Extract the [X, Y] coordinate from the center of the cell holding the provided text.  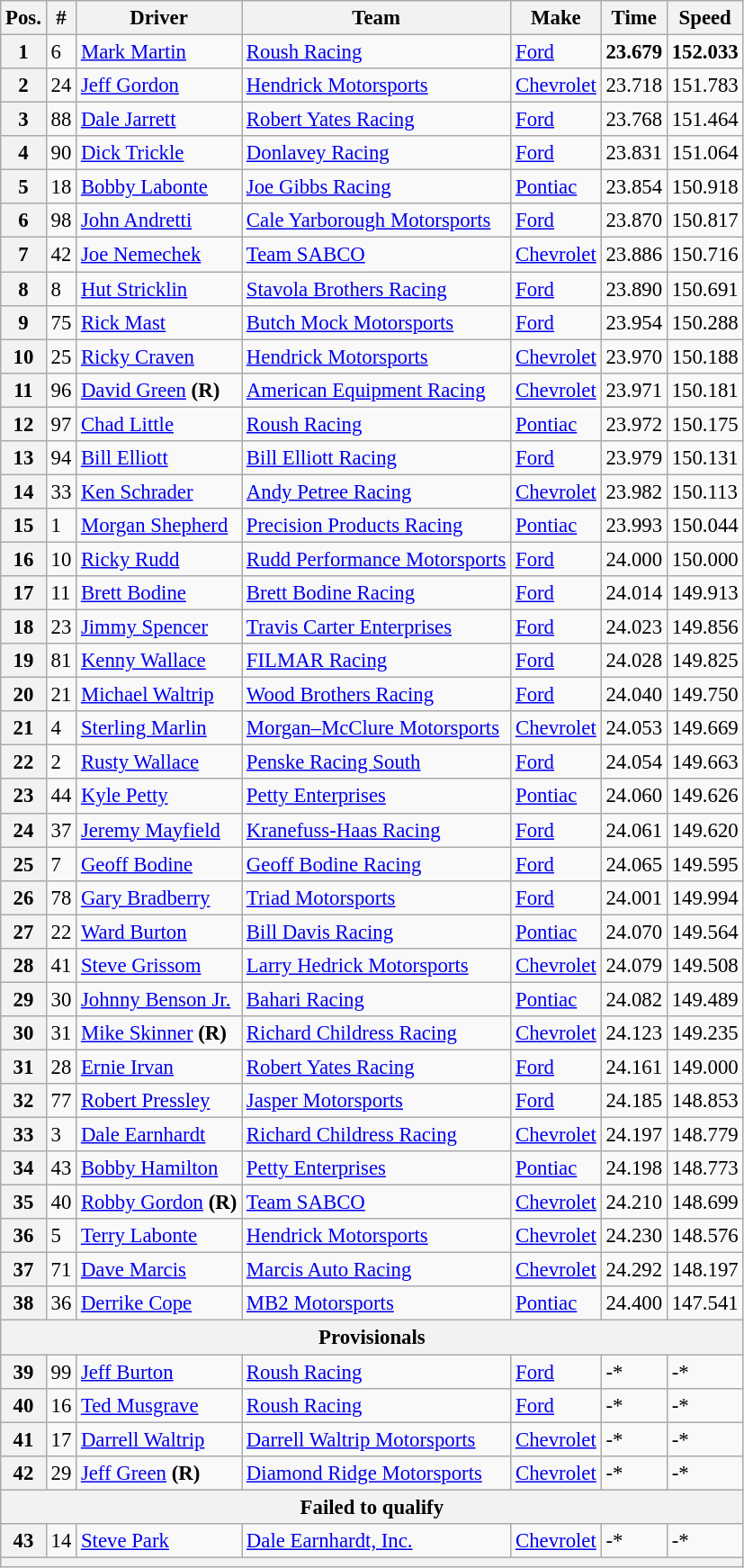
Cale Yarborough Motorsports [376, 221]
Dale Earnhardt, Inc. [376, 1541]
Chad Little [159, 424]
38 [23, 1304]
149.669 [705, 728]
150.131 [705, 458]
Geoff Bodine Racing [376, 864]
Ward Burton [159, 932]
MB2 Motorsports [376, 1304]
Diamond Ridge Motorsports [376, 1473]
148.576 [705, 1236]
75 [61, 322]
24.292 [633, 1270]
Travis Carter Enterprises [376, 627]
149.994 [705, 897]
Ernie Irvan [159, 1067]
23.993 [633, 526]
24.053 [633, 728]
148.699 [705, 1203]
Bill Davis Racing [376, 932]
Rudd Performance Motorsports [376, 559]
Joe Nemechek [159, 255]
35 [23, 1203]
Time [633, 18]
Bobby Hamilton [159, 1168]
Jeff Burton [159, 1372]
150.000 [705, 559]
147.541 [705, 1304]
Rick Mast [159, 322]
23.971 [633, 390]
97 [61, 424]
32 [23, 1101]
149.913 [705, 593]
149.663 [705, 762]
149.825 [705, 661]
149.750 [705, 695]
Make [556, 18]
Driver [159, 18]
24.198 [633, 1168]
19 [23, 661]
Precision Products Racing [376, 526]
150.288 [705, 322]
24.070 [633, 932]
24.123 [633, 1033]
149.595 [705, 864]
34 [23, 1168]
151.064 [705, 153]
Gary Bradberry [159, 897]
24.028 [633, 661]
149.626 [705, 797]
149.856 [705, 627]
Jimmy Spencer [159, 627]
24.054 [633, 762]
24.001 [633, 897]
Joe Gibbs Racing [376, 187]
Hut Stricklin [159, 289]
Donlavey Racing [376, 153]
Wood Brothers Racing [376, 695]
9 [23, 322]
13 [23, 458]
Penske Racing South [376, 762]
Jasper Motorsports [376, 1101]
Rusty Wallace [159, 762]
20 [23, 695]
94 [61, 458]
Robert Pressley [159, 1101]
44 [61, 797]
24.023 [633, 627]
23.768 [633, 120]
148.773 [705, 1168]
24.185 [633, 1101]
23.854 [633, 187]
Derrike Cope [159, 1304]
15 [23, 526]
90 [61, 153]
Kranefuss-Haas Racing [376, 830]
Bobby Labonte [159, 187]
71 [61, 1270]
23.831 [633, 153]
Johnny Benson Jr. [159, 999]
99 [61, 1372]
Failed to qualify [372, 1507]
152.033 [705, 52]
Morgan Shepherd [159, 526]
24.065 [633, 864]
Larry Hedrick Motorsports [376, 966]
96 [61, 390]
Brett Bodine Racing [376, 593]
Robby Gordon (R) [159, 1203]
Ken Schrader [159, 491]
Jeff Green (R) [159, 1473]
77 [61, 1101]
150.918 [705, 187]
151.464 [705, 120]
Bahari Racing [376, 999]
David Green (R) [159, 390]
23.718 [633, 86]
Jeff Gordon [159, 86]
John Andretti [159, 221]
98 [61, 221]
23.890 [633, 289]
Provisionals [372, 1338]
Geoff Bodine [159, 864]
149.564 [705, 932]
Ricky Craven [159, 356]
Mark Martin [159, 52]
Dale Earnhardt [159, 1135]
Butch Mock Motorsports [376, 322]
150.188 [705, 356]
24.161 [633, 1067]
27 [23, 932]
Dave Marcis [159, 1270]
Speed [705, 18]
150.817 [705, 221]
# [61, 18]
Terry Labonte [159, 1236]
Pos. [23, 18]
Sterling Marlin [159, 728]
24.210 [633, 1203]
Morgan–McClure Motorsports [376, 728]
150.716 [705, 255]
23.979 [633, 458]
150.181 [705, 390]
24.000 [633, 559]
149.620 [705, 830]
151.783 [705, 86]
Bill Elliott Racing [376, 458]
Dick Trickle [159, 153]
23.972 [633, 424]
23.954 [633, 322]
23.970 [633, 356]
148.779 [705, 1135]
149.508 [705, 966]
Triad Motorsports [376, 897]
Steve Grissom [159, 966]
26 [23, 897]
Team [376, 18]
Bill Elliott [159, 458]
24.197 [633, 1135]
Mike Skinner (R) [159, 1033]
Kyle Petty [159, 797]
150.175 [705, 424]
24.082 [633, 999]
23.870 [633, 221]
Michael Waltrip [159, 695]
150.044 [705, 526]
23.886 [633, 255]
Ted Musgrave [159, 1405]
150.113 [705, 491]
24.230 [633, 1236]
149.000 [705, 1067]
Stavola Brothers Racing [376, 289]
39 [23, 1372]
12 [23, 424]
88 [61, 120]
81 [61, 661]
Darrell Waltrip [159, 1439]
148.853 [705, 1101]
Andy Petree Racing [376, 491]
Dale Jarrett [159, 120]
Kenny Wallace [159, 661]
24.040 [633, 695]
Ricky Rudd [159, 559]
24.061 [633, 830]
Steve Park [159, 1541]
148.197 [705, 1270]
23.679 [633, 52]
Darrell Waltrip Motorsports [376, 1439]
FILMAR Racing [376, 661]
149.489 [705, 999]
24.060 [633, 797]
Jeremy Mayfield [159, 830]
24.079 [633, 966]
23.982 [633, 491]
Marcis Auto Racing [376, 1270]
Brett Bodine [159, 593]
24.400 [633, 1304]
American Equipment Racing [376, 390]
150.691 [705, 289]
24.014 [633, 593]
78 [61, 897]
149.235 [705, 1033]
